Find where the given text appears and provide that cell's center as [x, y] coordinate. 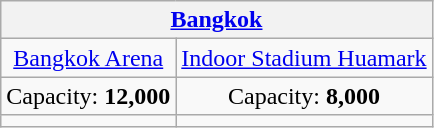
Bangkok Arena [88, 58]
Indoor Stadium Huamark [304, 58]
Capacity: 8,000 [304, 96]
Bangkok [216, 20]
Capacity: 12,000 [88, 96]
